Find where the given text appears and provide that cell's center as [X, Y] coordinate. 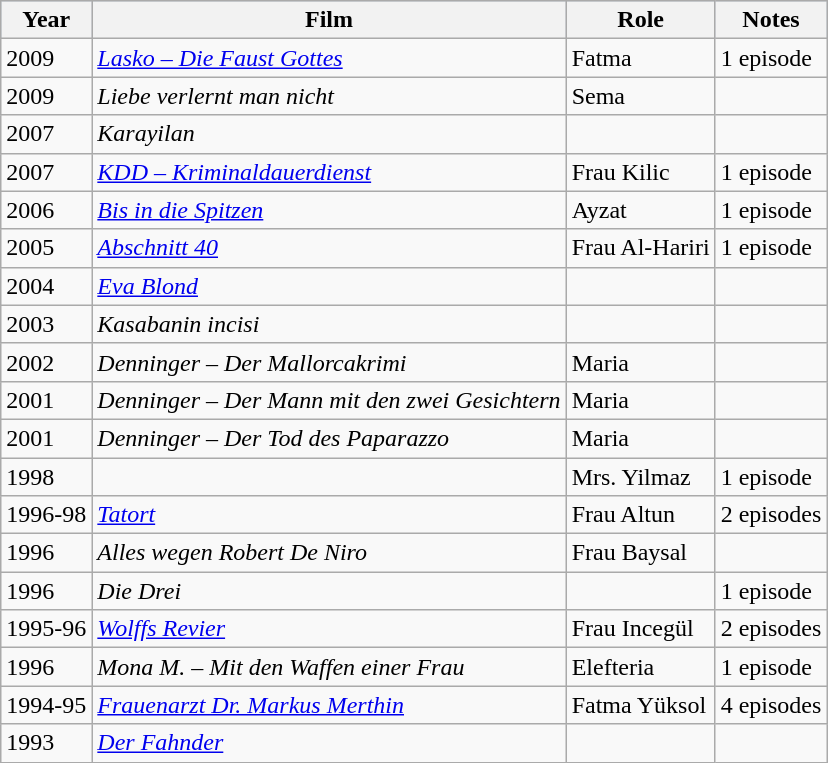
1994-95 [46, 705]
Elefteria [640, 667]
Denninger – Der Tod des Paparazzo [329, 438]
Role [640, 20]
Sema [640, 96]
Liebe verlernt man nicht [329, 96]
Frau Al-Hariri [640, 248]
Wolffs Revier [329, 629]
Lasko – Die Faust Gottes [329, 58]
2006 [46, 210]
KDD – Kriminaldauerdienst [329, 172]
Tatort [329, 515]
Frau Kilic [640, 172]
Year [46, 20]
Mona M. – Mit den Waffen einer Frau [329, 667]
1996-98 [46, 515]
Denninger – Der Mallorcakrimi [329, 362]
Alles wegen Robert De Niro [329, 553]
1995-96 [46, 629]
Karayilan [329, 134]
1998 [46, 477]
Die Drei [329, 591]
Bis in die Spitzen [329, 210]
4 episodes [771, 705]
Frau Baysal [640, 553]
Frau Incegül [640, 629]
Mrs. Yilmaz [640, 477]
Frau Altun [640, 515]
Fatma Yüksol [640, 705]
2003 [46, 324]
1993 [46, 743]
Fatma [640, 58]
2004 [46, 286]
2005 [46, 248]
Eva Blond [329, 286]
2002 [46, 362]
Film [329, 20]
Kasabanin incisi [329, 324]
Abschnitt 40 [329, 248]
Notes [771, 20]
Ayzat [640, 210]
Der Fahnder [329, 743]
Frauenarzt Dr. Markus Merthin [329, 705]
Denninger – Der Mann mit den zwei Gesichtern [329, 400]
